Pinpoint the cell where the given text exists, returning its (X, Y) midpoint coordinate. 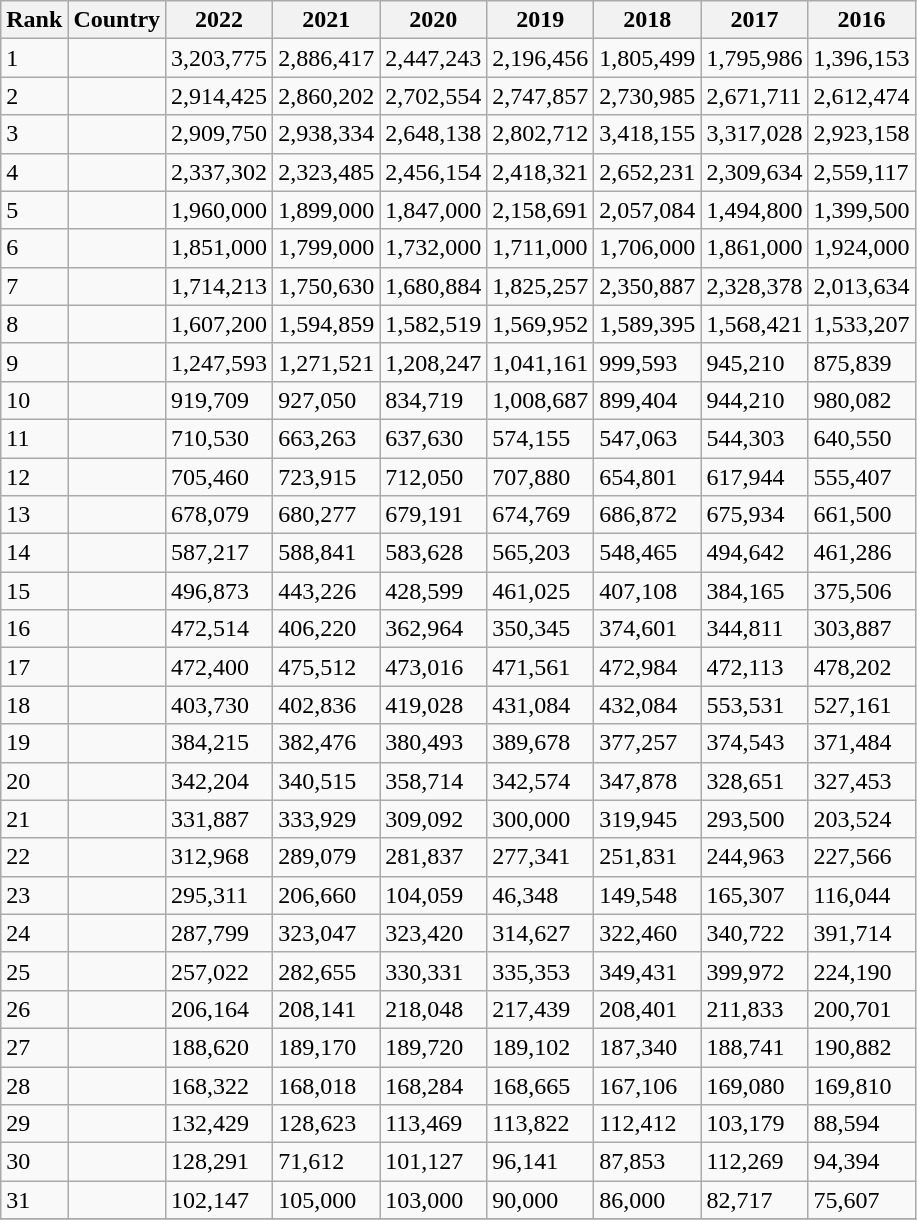
391,714 (862, 933)
680,277 (326, 515)
2,652,231 (648, 172)
342,204 (220, 781)
678,079 (220, 515)
705,460 (220, 477)
Country (117, 20)
24 (34, 933)
2,730,985 (648, 96)
12 (34, 477)
834,719 (434, 400)
257,022 (220, 971)
244,963 (754, 857)
927,050 (326, 400)
374,601 (648, 629)
496,873 (220, 591)
2,559,117 (862, 172)
322,460 (648, 933)
103,000 (434, 1200)
1,851,000 (220, 248)
1,041,161 (540, 362)
30 (34, 1162)
4 (34, 172)
8 (34, 324)
1,568,421 (754, 324)
472,400 (220, 667)
1,714,213 (220, 286)
2021 (326, 20)
1 (34, 58)
Rank (34, 20)
384,215 (220, 743)
1,533,207 (862, 324)
899,404 (648, 400)
1,589,395 (648, 324)
2,909,750 (220, 134)
94,394 (862, 1162)
168,322 (220, 1085)
102,147 (220, 1200)
945,210 (754, 362)
1,847,000 (434, 210)
2,702,554 (434, 96)
1,825,257 (540, 286)
1,396,153 (862, 58)
349,431 (648, 971)
25 (34, 971)
675,934 (754, 515)
944,210 (754, 400)
461,286 (862, 553)
2,196,456 (540, 58)
206,660 (326, 895)
2,886,417 (326, 58)
2016 (862, 20)
189,720 (434, 1047)
103,179 (754, 1124)
654,801 (648, 477)
350,345 (540, 629)
1,805,499 (648, 58)
380,493 (434, 743)
189,170 (326, 1047)
374,543 (754, 743)
710,530 (220, 438)
14 (34, 553)
2022 (220, 20)
340,515 (326, 781)
342,574 (540, 781)
277,341 (540, 857)
11 (34, 438)
2,328,378 (754, 286)
200,701 (862, 1009)
101,127 (434, 1162)
86,000 (648, 1200)
1,594,859 (326, 324)
1,711,000 (540, 248)
314,627 (540, 933)
661,500 (862, 515)
2,802,712 (540, 134)
1,582,519 (434, 324)
333,929 (326, 819)
707,880 (540, 477)
312,968 (220, 857)
90,000 (540, 1200)
323,047 (326, 933)
149,548 (648, 895)
208,141 (326, 1009)
331,887 (220, 819)
2,309,634 (754, 172)
168,284 (434, 1085)
347,878 (648, 781)
574,155 (540, 438)
227,566 (862, 857)
340,722 (754, 933)
187,340 (648, 1047)
565,203 (540, 553)
686,872 (648, 515)
1,795,986 (754, 58)
980,082 (862, 400)
10 (34, 400)
402,836 (326, 705)
309,092 (434, 819)
3,418,155 (648, 134)
547,063 (648, 438)
15 (34, 591)
3,203,775 (220, 58)
287,799 (220, 933)
189,102 (540, 1047)
406,220 (326, 629)
319,945 (648, 819)
21 (34, 819)
371,484 (862, 743)
377,257 (648, 743)
88,594 (862, 1124)
300,000 (540, 819)
919,709 (220, 400)
472,514 (220, 629)
875,839 (862, 362)
46,348 (540, 895)
1,861,000 (754, 248)
87,853 (648, 1162)
251,831 (648, 857)
203,524 (862, 819)
2,860,202 (326, 96)
473,016 (434, 667)
188,741 (754, 1047)
2,747,857 (540, 96)
432,084 (648, 705)
2,158,691 (540, 210)
167,106 (648, 1085)
29 (34, 1124)
211,833 (754, 1009)
282,655 (326, 971)
587,217 (220, 553)
2,612,474 (862, 96)
18 (34, 705)
2,323,485 (326, 172)
637,630 (434, 438)
113,822 (540, 1124)
2,914,425 (220, 96)
335,353 (540, 971)
208,401 (648, 1009)
295,311 (220, 895)
2 (34, 96)
588,841 (326, 553)
327,453 (862, 781)
389,678 (540, 743)
1,569,952 (540, 324)
190,882 (862, 1047)
23 (34, 895)
2018 (648, 20)
1,799,000 (326, 248)
128,291 (220, 1162)
3,317,028 (754, 134)
2017 (754, 20)
2,447,243 (434, 58)
22 (34, 857)
116,044 (862, 895)
2,350,887 (648, 286)
6 (34, 248)
494,642 (754, 553)
472,984 (648, 667)
5 (34, 210)
723,915 (326, 477)
169,080 (754, 1085)
224,190 (862, 971)
1,607,200 (220, 324)
471,561 (540, 667)
679,191 (434, 515)
188,620 (220, 1047)
1,247,593 (220, 362)
712,050 (434, 477)
2,671,711 (754, 96)
112,412 (648, 1124)
1,899,000 (326, 210)
2019 (540, 20)
553,531 (754, 705)
19 (34, 743)
375,506 (862, 591)
96,141 (540, 1162)
1,706,000 (648, 248)
1,008,687 (540, 400)
407,108 (648, 591)
168,665 (540, 1085)
1,208,247 (434, 362)
419,028 (434, 705)
544,303 (754, 438)
1,732,000 (434, 248)
1,271,521 (326, 362)
1,494,800 (754, 210)
26 (34, 1009)
399,972 (754, 971)
1,960,000 (220, 210)
328,651 (754, 781)
384,165 (754, 591)
674,769 (540, 515)
303,887 (862, 629)
2,057,084 (648, 210)
2,648,138 (434, 134)
113,469 (434, 1124)
112,269 (754, 1162)
2,013,634 (862, 286)
105,000 (326, 1200)
165,307 (754, 895)
13 (34, 515)
1,399,500 (862, 210)
2,456,154 (434, 172)
583,628 (434, 553)
169,810 (862, 1085)
132,429 (220, 1124)
128,623 (326, 1124)
289,079 (326, 857)
20 (34, 781)
9 (34, 362)
663,263 (326, 438)
548,465 (648, 553)
1,750,630 (326, 286)
2,418,321 (540, 172)
555,407 (862, 477)
475,512 (326, 667)
358,714 (434, 781)
206,164 (220, 1009)
217,439 (540, 1009)
2,337,302 (220, 172)
2,923,158 (862, 134)
443,226 (326, 591)
999,593 (648, 362)
28 (34, 1085)
3 (34, 134)
362,964 (434, 629)
168,018 (326, 1085)
218,048 (434, 1009)
461,025 (540, 591)
71,612 (326, 1162)
617,944 (754, 477)
323,420 (434, 933)
27 (34, 1047)
82,717 (754, 1200)
281,837 (434, 857)
16 (34, 629)
382,476 (326, 743)
344,811 (754, 629)
1,924,000 (862, 248)
330,331 (434, 971)
472,113 (754, 667)
104,059 (434, 895)
428,599 (434, 591)
527,161 (862, 705)
2020 (434, 20)
17 (34, 667)
640,550 (862, 438)
31 (34, 1200)
75,607 (862, 1200)
431,084 (540, 705)
293,500 (754, 819)
403,730 (220, 705)
7 (34, 286)
2,938,334 (326, 134)
1,680,884 (434, 286)
478,202 (862, 667)
